Find where the given text appears and provide that cell's center as [X, Y] coordinate. 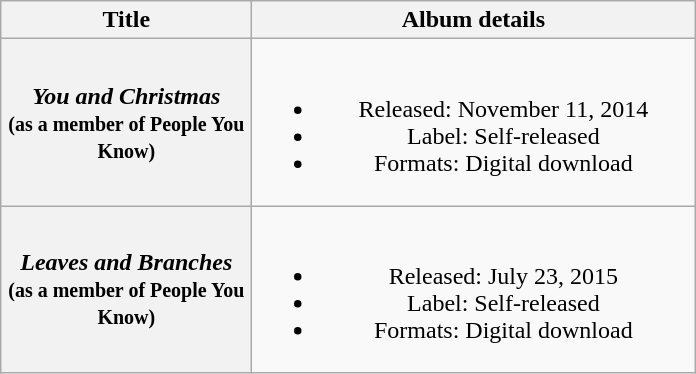
Released: July 23, 2015Label: Self-releasedFormats: Digital download [474, 290]
Album details [474, 20]
Leaves and Branches(as a member of People You Know) [126, 290]
Released: November 11, 2014Label: Self-releasedFormats: Digital download [474, 122]
Title [126, 20]
You and Christmas(as a member of People You Know) [126, 122]
